From the cell containing the given text, extract its center point as (x, y) coordinate. 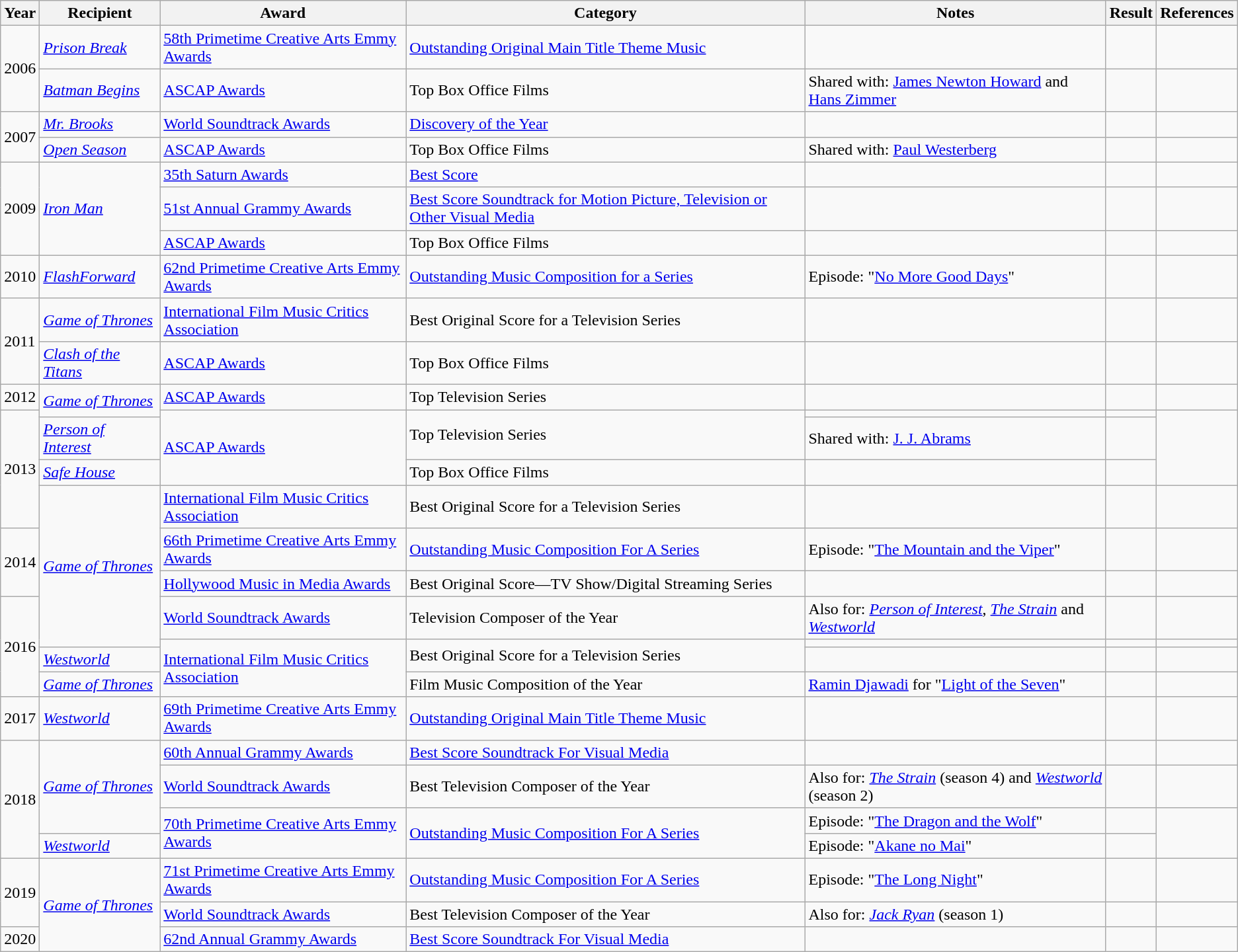
Film Music Composition of the Year (606, 684)
2013 (20, 469)
69th Primetime Creative Arts Emmy Awards (283, 718)
Shared with: Paul Westerberg (955, 149)
71st Primetime Creative Arts Emmy Awards (283, 879)
Episode: "The Dragon and the Wolf" (955, 820)
2018 (20, 799)
2014 (20, 562)
Recipient (100, 13)
Shared with: James Newton Howard and Hans Zimmer (955, 90)
FlashForward (100, 276)
66th Primetime Creative Arts Emmy Awards (283, 550)
Prison Break (100, 48)
2006 (20, 69)
58th Primetime Creative Arts Emmy Awards (283, 48)
35th Saturn Awards (283, 175)
Episode: "The Long Night" (955, 879)
Result (1131, 13)
2010 (20, 276)
Year (20, 13)
Episode: "The Mountain and the Viper" (955, 550)
Discovery of the Year (606, 124)
Batman Begins (100, 90)
Television Composer of the Year (606, 617)
2020 (20, 939)
Also for: Jack Ryan (season 1) (955, 914)
Outstanding Music Composition for a Series (606, 276)
Award (283, 13)
2007 (20, 137)
2019 (20, 892)
Iron Man (100, 209)
Shared with: J. J. Abrams (955, 439)
Hollywood Music in Media Awards (283, 584)
Also for: The Strain (season 4) and Westworld (season 2) (955, 787)
60th Annual Grammy Awards (283, 752)
Person of Interest (100, 439)
70th Primetime Creative Arts Emmy Awards (283, 833)
Mr. Brooks (100, 124)
Notes (955, 13)
Also for: Person of Interest, The Strain and Westworld (955, 617)
62nd Primetime Creative Arts Emmy Awards (283, 276)
Open Season (100, 149)
Ramin Djawadi for "Light of the Seven" (955, 684)
Safe House (100, 473)
Best Score (606, 175)
62nd Annual Grammy Awards (283, 939)
2009 (20, 209)
Episode: "Akane no Mai" (955, 846)
References (1197, 13)
Episode: "No More Good Days" (955, 276)
2011 (20, 341)
2016 (20, 647)
Best Score Soundtrack for Motion Picture, Television or Other Visual Media (606, 209)
51st Annual Grammy Awards (283, 209)
Best Original Score—TV Show/Digital Streaming Series (606, 584)
Category (606, 13)
2017 (20, 718)
2012 (20, 397)
Clash of the Titans (100, 362)
